Output the (x, y) coordinate of the center of the cell containing the given text.  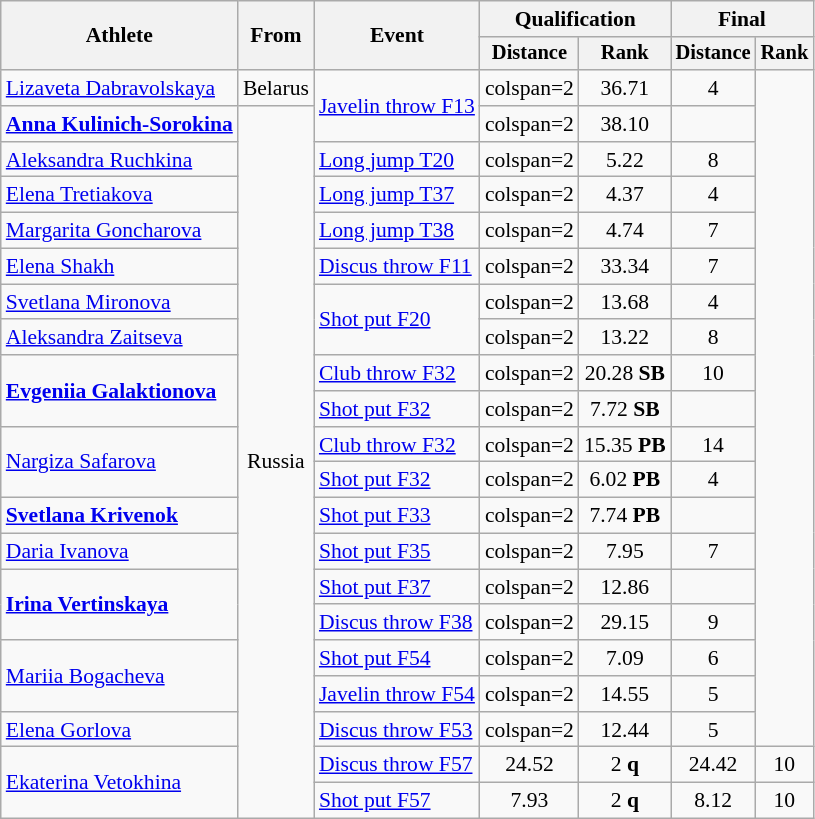
14.55 (625, 694)
14 (714, 445)
Shot put F33 (397, 516)
20.28 SB (625, 373)
Mariia Bogacheva (120, 676)
13.22 (625, 338)
24.52 (530, 765)
Long jump T37 (397, 195)
4.74 (625, 231)
33.34 (625, 267)
Discus throw F53 (397, 730)
Shot put F54 (397, 658)
15.35 PB (625, 445)
Nargiza Safarova (120, 462)
Svetlana Krivenok (120, 516)
8.12 (714, 801)
Shot put F35 (397, 552)
38.10 (625, 124)
6.02 PB (625, 480)
29.15 (625, 623)
Discus throw F57 (397, 765)
Aleksandra Zaitseva (120, 338)
Athlete (120, 36)
12.86 (625, 587)
Javelin throw F13 (397, 106)
Long jump T38 (397, 231)
9 (714, 623)
36.71 (625, 88)
Qualification (576, 19)
4.37 (625, 195)
Final (742, 19)
Margarita Goncharova (120, 231)
24.42 (714, 765)
Lizaveta Dabravolskaya (120, 88)
Event (397, 36)
7.74 PB (625, 516)
Shot put F57 (397, 801)
Elena Tretiakova (120, 195)
Evgeniia Galaktionova (120, 390)
7.95 (625, 552)
Belarus (276, 88)
Daria Ivanova (120, 552)
Discus throw F38 (397, 623)
Elena Shakh (120, 267)
Irina Vertinskaya (120, 604)
Shot put F20 (397, 320)
Discus throw F11 (397, 267)
13.68 (625, 302)
7.72 SB (625, 409)
Aleksandra Ruchkina (120, 160)
From (276, 36)
Svetlana Mironova (120, 302)
7.09 (625, 658)
Anna Kulinich-Sorokina (120, 124)
12.44 (625, 730)
Russia (276, 462)
Shot put F37 (397, 587)
Elena Gorlova (120, 730)
5.22 (625, 160)
7.93 (530, 801)
6 (714, 658)
Long jump T20 (397, 160)
Javelin throw F54 (397, 694)
Ekaterina Vetokhina (120, 782)
